Find where the given text appears and provide that cell's center as (x, y) coordinate. 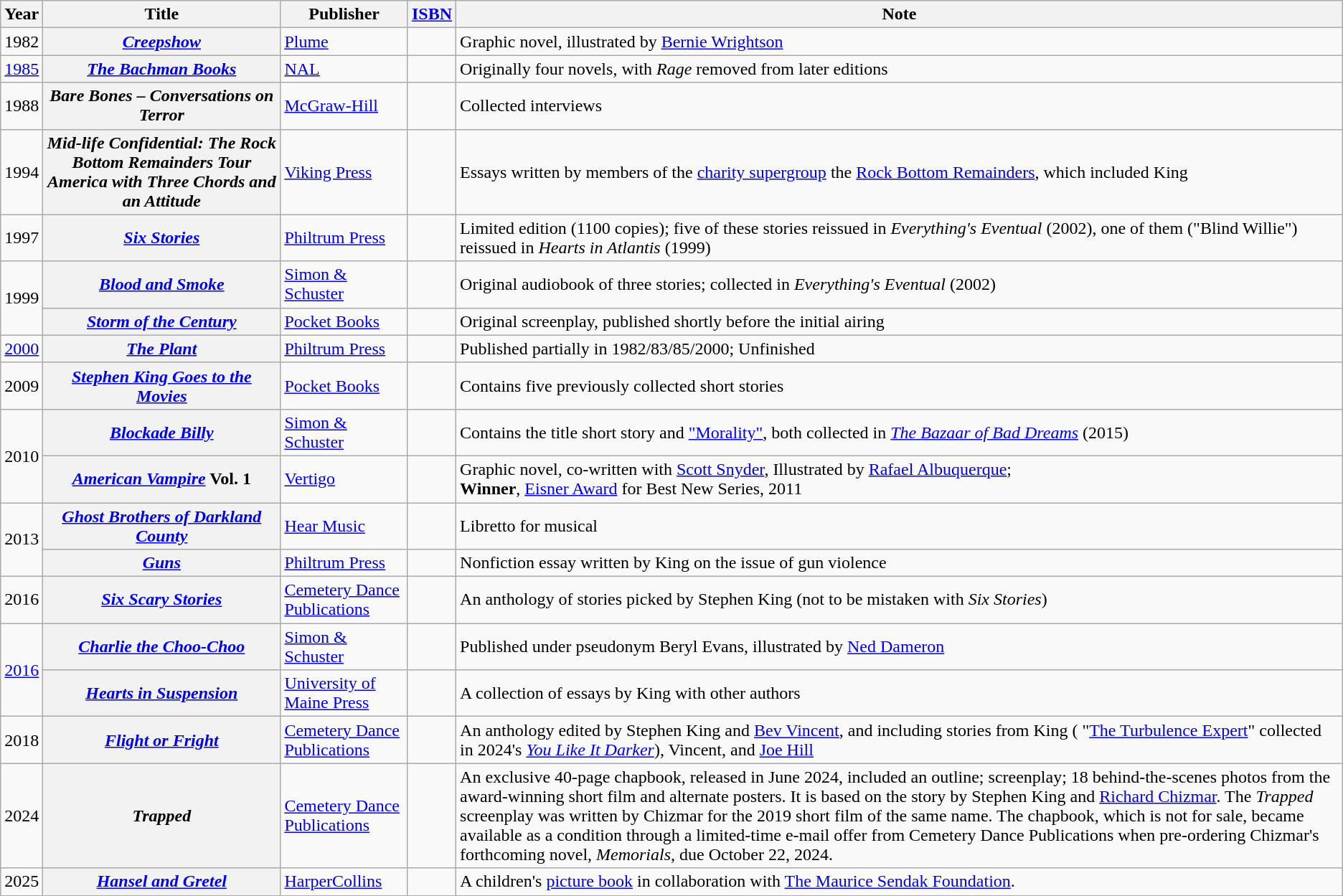
1988 (22, 106)
Year (22, 14)
Nonfiction essay written by King on the issue of gun violence (900, 563)
Libretto for musical (900, 525)
Blockade Billy (162, 432)
The Bachman Books (162, 69)
Stephen King Goes to the Movies (162, 386)
Graphic novel, illustrated by Bernie Wrightson (900, 42)
Charlie the Choo-Choo (162, 647)
Originally four novels, with Rage removed from later editions (900, 69)
Flight or Fright (162, 740)
1997 (22, 238)
HarperCollins (344, 882)
Original audiobook of three stories; collected in Everything's Eventual (2002) (900, 284)
Contains five previously collected short stories (900, 386)
Note (900, 14)
Hansel and Gretel (162, 882)
A collection of essays by King with other authors (900, 693)
Guns (162, 563)
Mid-life Confidential: The Rock Bottom Remainders Tour America with Three Chords and an Attitude (162, 172)
Essays written by members of the charity supergroup the Rock Bottom Remainders, which included King (900, 172)
Six Stories (162, 238)
The Plant (162, 349)
2018 (22, 740)
2013 (22, 539)
1994 (22, 172)
Collected interviews (900, 106)
Trapped (162, 816)
1999 (22, 298)
Hear Music (344, 525)
Graphic novel, co-written with Scott Snyder, Illustrated by Rafael Albuquerque;Winner, Eisner Award for Best New Series, 2011 (900, 479)
2009 (22, 386)
1982 (22, 42)
Viking Press (344, 172)
2024 (22, 816)
Storm of the Century (162, 321)
Original screenplay, published shortly before the initial airing (900, 321)
Title (162, 14)
Publisher (344, 14)
Published under pseudonym Beryl Evans, illustrated by Ned Dameron (900, 647)
Creepshow (162, 42)
Contains the title short story and "Morality", both collected in The Bazaar of Bad Dreams (2015) (900, 432)
A children's picture book in collaboration with The Maurice Sendak Foundation. (900, 882)
An anthology of stories picked by Stephen King (not to be mistaken with Six Stories) (900, 600)
NAL (344, 69)
2000 (22, 349)
Ghost Brothers of Darkland County (162, 525)
University of Maine Press (344, 693)
McGraw-Hill (344, 106)
2025 (22, 882)
Six Scary Stories (162, 600)
1985 (22, 69)
Vertigo (344, 479)
Blood and Smoke (162, 284)
2010 (22, 456)
Hearts in Suspension (162, 693)
American Vampire Vol. 1 (162, 479)
Published partially in 1982/83/85/2000; Unfinished (900, 349)
Bare Bones – Conversations on Terror (162, 106)
Plume (344, 42)
ISBN (432, 14)
